Return the [X, Y] coordinate for the center point of the cell that contains the specified text.  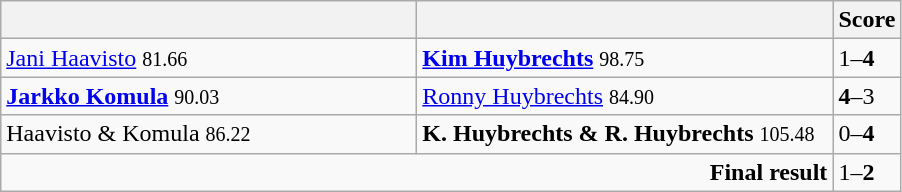
Final result [417, 172]
1–4 [867, 58]
Jarkko Komula 90.03 [209, 96]
Ronny Huybrechts 84.90 [625, 96]
Jani Haavisto 81.66 [209, 58]
Haavisto & Komula 86.22 [209, 134]
Score [867, 20]
0–4 [867, 134]
Kim Huybrechts 98.75 [625, 58]
4–3 [867, 96]
1–2 [867, 172]
K. Huybrechts & R. Huybrechts 105.48 [625, 134]
